Detect which cell encompasses the target text, then output its (x, y) center coordinate. 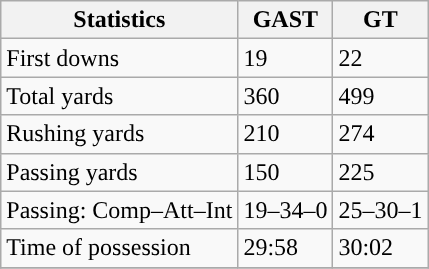
Passing: Comp–Att–Int (120, 210)
22 (380, 58)
210 (286, 134)
274 (380, 134)
Time of possession (120, 248)
19 (286, 58)
First downs (120, 58)
360 (286, 96)
225 (380, 172)
19–34–0 (286, 210)
Statistics (120, 20)
Total yards (120, 96)
29:58 (286, 248)
Rushing yards (120, 134)
GT (380, 20)
GAST (286, 20)
Passing yards (120, 172)
25–30–1 (380, 210)
30:02 (380, 248)
499 (380, 96)
150 (286, 172)
